For the text-containing cell, return its midpoint in [x, y] coordinate format. 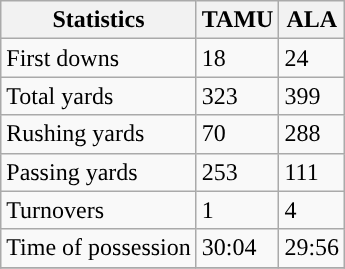
29:56 [312, 248]
323 [238, 96]
253 [238, 172]
111 [312, 172]
Turnovers [99, 210]
Passing yards [99, 172]
30:04 [238, 248]
24 [312, 58]
Rushing yards [99, 134]
399 [312, 96]
Statistics [99, 20]
First downs [99, 58]
18 [238, 58]
4 [312, 210]
288 [312, 134]
1 [238, 210]
ALA [312, 20]
Time of possession [99, 248]
TAMU [238, 20]
Total yards [99, 96]
70 [238, 134]
